Search for the cell housing the specified text and yield its (x, y) center coordinate. 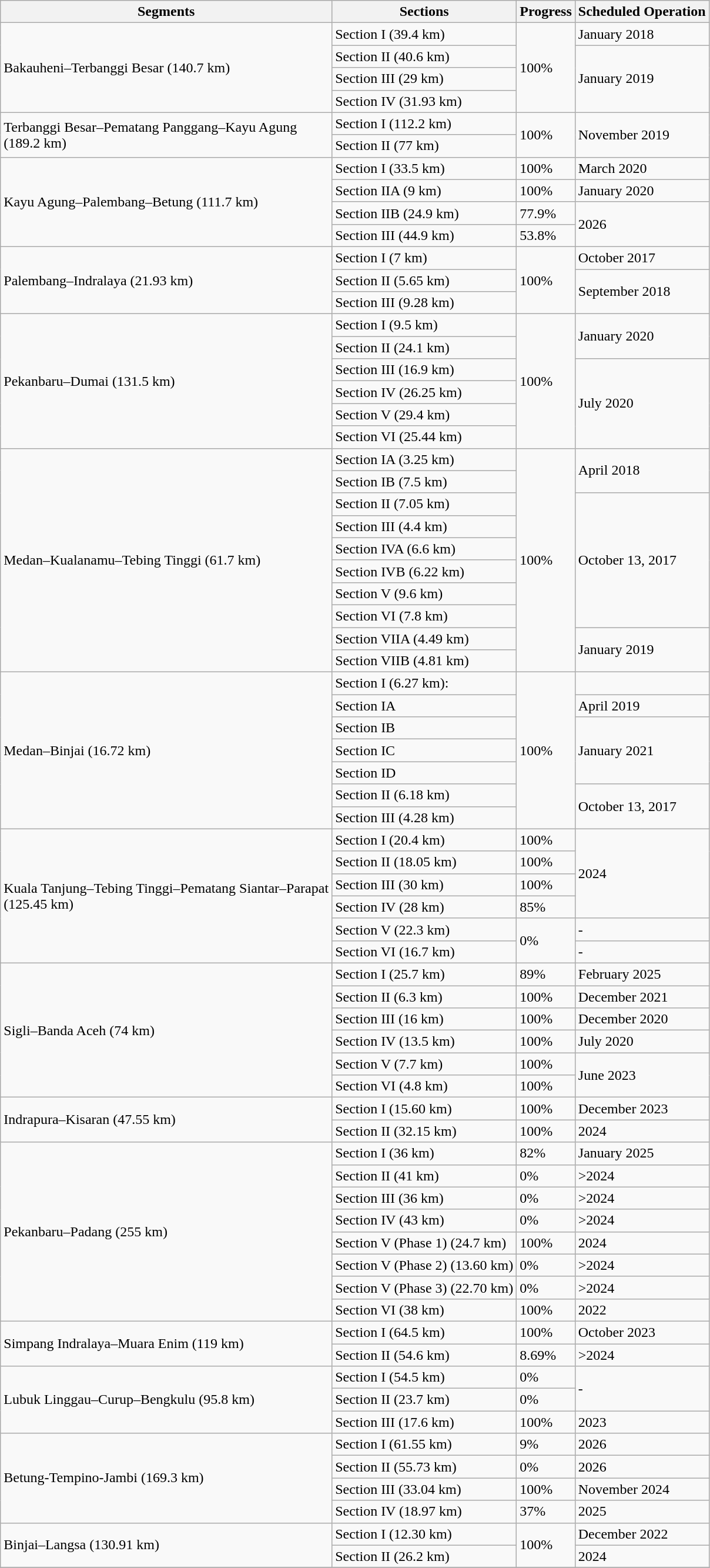
Pekanbaru–Padang (255 km) (166, 1232)
Section IV (13.5 km) (424, 1042)
Section I (6.27 km): (424, 683)
Section IIA (9 km) (424, 191)
Section II (5.65 km) (424, 281)
Section I (39.4 km) (424, 34)
Section ID (424, 773)
Section VIIB (4.81 km) (424, 661)
2025 (642, 1512)
Section I (20.4 km) (424, 840)
April 2018 (642, 471)
89% (545, 974)
Section I (15.60 km) (424, 1109)
2022 (642, 1310)
Section III (30 km) (424, 885)
53.8% (545, 235)
Section VI (38 km) (424, 1310)
Section VI (16.7 km) (424, 952)
Progress (545, 12)
Section VI (7.8 km) (424, 616)
Kuala Tanjung–Tebing Tinggi–Pematang Siantar–Parapat(125.45 km) (166, 896)
Section I (64.5 km) (424, 1332)
Section V (Phase 3) (22.70 km) (424, 1287)
Section I (112.2 km) (424, 124)
Section II (6.18 km) (424, 795)
82% (545, 1153)
Section IV (31.93 km) (424, 101)
Section I (9.5 km) (424, 325)
December 2022 (642, 1534)
April 2019 (642, 706)
November 2019 (642, 135)
Section V (Phase 2) (13.60 km) (424, 1265)
Section II (77 km) (424, 146)
8.69% (545, 1355)
Section IV (43 km) (424, 1220)
January 2021 (642, 750)
Section II (18.05 km) (424, 862)
Section II (54.6 km) (424, 1355)
June 2023 (642, 1075)
Terbanggi Besar–Pematang Panggang–Kayu Agung(189.2 km) (166, 135)
Section VI (25.44 km) (424, 437)
January 2018 (642, 34)
Section I (33.5 km) (424, 168)
Section I (54.5 km) (424, 1377)
Medan–Kualanamu–Tebing Tinggi (61.7 km) (166, 560)
December 2021 (642, 997)
Binjai–Langsa (130.91 km) (166, 1545)
Section IV (18.97 km) (424, 1512)
Indrapura–Kisaran (47.55 km) (166, 1120)
Pekanbaru–Dumai (131.5 km) (166, 381)
Section V (Phase 1) (24.7 km) (424, 1243)
January 2025 (642, 1153)
Section III (36 km) (424, 1198)
Section II (6.3 km) (424, 997)
Bakauheni–Terbanggi Besar (140.7 km) (166, 68)
Section III (33.04 km) (424, 1489)
October 2017 (642, 258)
Scheduled Operation (642, 12)
Section IVA (6.6 km) (424, 549)
Section II (55.73 km) (424, 1467)
2023 (642, 1422)
Section II (40.6 km) (424, 56)
9% (545, 1444)
Section II (41 km) (424, 1176)
Section I (61.55 km) (424, 1444)
Sigli–Banda Aceh (74 km) (166, 1030)
Kayu Agung–Palembang–Betung (111.7 km) (166, 202)
Section II (32.15 km) (424, 1131)
September 2018 (642, 292)
November 2024 (642, 1489)
Section II (7.05 km) (424, 504)
Section V (9.6 km) (424, 593)
Section IIB (24.9 km) (424, 213)
Sections (424, 12)
Simpang Indralaya–Muara Enim (119 km) (166, 1343)
Medan–Binjai (16.72 km) (166, 750)
Section V (7.7 km) (424, 1064)
Section VI (4.8 km) (424, 1086)
Section IVB (6.22 km) (424, 571)
Section III (16.9 km) (424, 370)
85% (545, 907)
Section III (29 km) (424, 79)
Section I (25.7 km) (424, 974)
Lubuk Linggau–Curup–Bengkulu (95.8 km) (166, 1400)
Section IV (26.25 km) (424, 392)
Segments (166, 12)
Section V (22.3 km) (424, 929)
February 2025 (642, 974)
Section II (26.2 km) (424, 1556)
Section IB (424, 728)
Section IC (424, 750)
October 2023 (642, 1332)
Section II (23.7 km) (424, 1400)
Betung-Tempino-Jambi (169.3 km) (166, 1478)
Section III (4.28 km) (424, 818)
Section IA (424, 706)
Section V (29.4 km) (424, 415)
Section III (9.28 km) (424, 303)
Section II (24.1 km) (424, 348)
Section I (7 km) (424, 258)
77.9% (545, 213)
Section IV (28 km) (424, 907)
Section III (4.4 km) (424, 526)
Section IA (3.25 km) (424, 459)
Section III (17.6 km) (424, 1422)
Section I (36 km) (424, 1153)
December 2020 (642, 1019)
Section III (44.9 km) (424, 235)
37% (545, 1512)
Section I (12.30 km) (424, 1534)
Section VIIA (4.49 km) (424, 638)
December 2023 (642, 1109)
Section IB (7.5 km) (424, 482)
March 2020 (642, 168)
Section III (16 km) (424, 1019)
Palembang–Indralaya (21.93 km) (166, 280)
